Pinpoint the cell where the given text exists, returning its [x, y] midpoint coordinate. 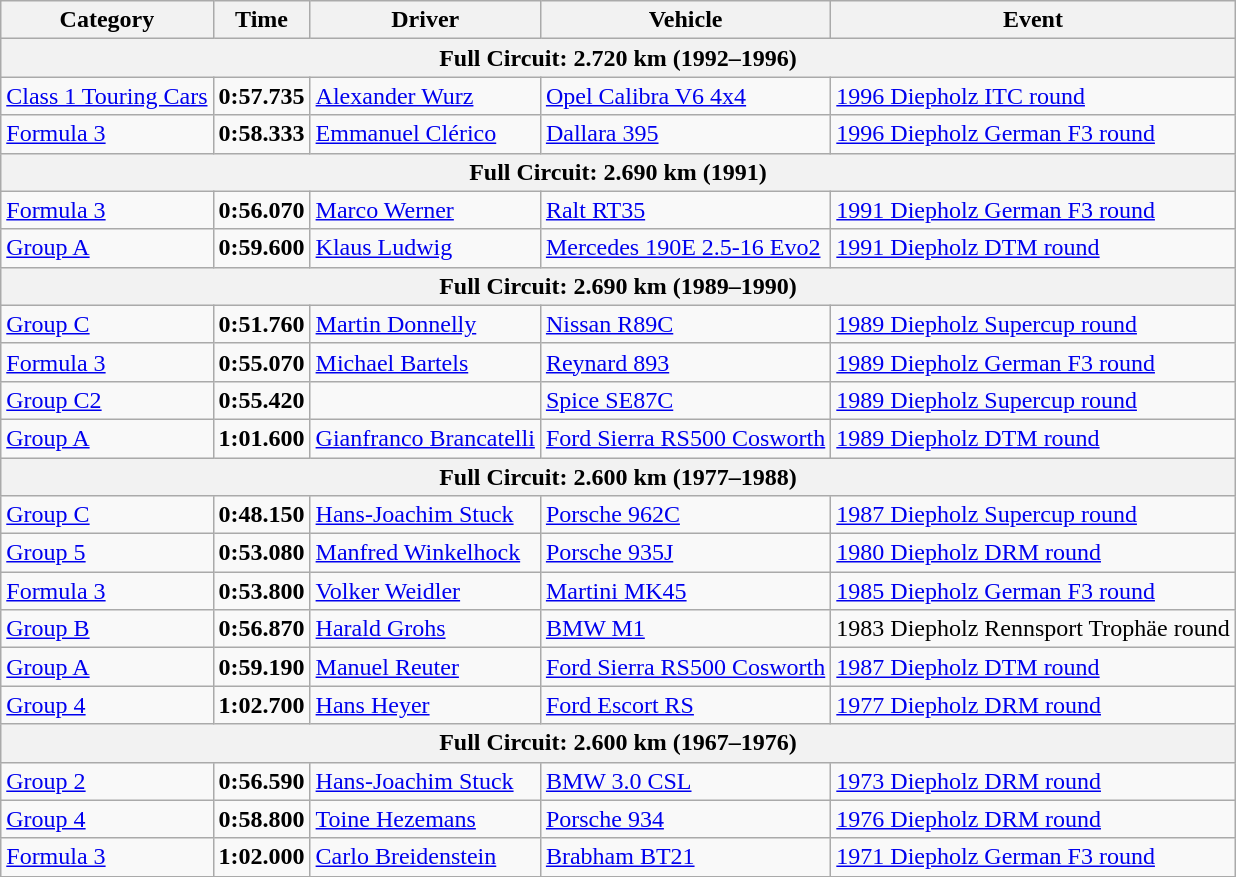
Klaus Ludwig [425, 248]
Ralt RT35 [685, 210]
Full Circuit: 2.720 km (1992–1996) [618, 58]
Porsche 962C [685, 515]
0:57.735 [262, 96]
1:02.700 [262, 705]
Category [107, 20]
Full Circuit: 2.690 km (1991) [618, 172]
Reynard 893 [685, 362]
Full Circuit: 2.600 km (1967–1976) [618, 743]
1989 Diepholz German F3 round [1033, 362]
Vehicle [685, 20]
Manfred Winkelhock [425, 553]
Alexander Wurz [425, 96]
0:58.800 [262, 819]
Gianfranco Brancatelli [425, 438]
Porsche 934 [685, 819]
1996 Diepholz German F3 round [1033, 134]
Opel Calibra V6 4x4 [685, 96]
1989 Diepholz DTM round [1033, 438]
Dallara 395 [685, 134]
Nissan R89C [685, 324]
0:53.080 [262, 553]
Brabham BT21 [685, 857]
Full Circuit: 2.690 km (1989–1990) [618, 286]
Group C2 [107, 400]
1991 Diepholz DTM round [1033, 248]
1971 Diepholz German F3 round [1033, 857]
1:02.000 [262, 857]
Michael Bartels [425, 362]
0:53.800 [262, 591]
Carlo Breidenstein [425, 857]
1:01.600 [262, 438]
1973 Diepholz DRM round [1033, 781]
Spice SE87C [685, 400]
1996 Diepholz ITC round [1033, 96]
0:51.760 [262, 324]
Martin Donnelly [425, 324]
Marco Werner [425, 210]
Porsche 935J [685, 553]
1985 Diepholz German F3 round [1033, 591]
Martini MK45 [685, 591]
0:58.333 [262, 134]
Manuel Reuter [425, 667]
Group 5 [107, 553]
BMW 3.0 CSL [685, 781]
Time [262, 20]
0:56.070 [262, 210]
0:55.070 [262, 362]
1977 Diepholz DRM round [1033, 705]
Group B [107, 629]
Group 2 [107, 781]
Hans Heyer [425, 705]
0:48.150 [262, 515]
Class 1 Touring Cars [107, 96]
Full Circuit: 2.600 km (1977–1988) [618, 477]
Harald Grohs [425, 629]
1991 Diepholz German F3 round [1033, 210]
1983 Diepholz Rennsport Trophäe round [1033, 629]
1987 Diepholz DTM round [1033, 667]
Event [1033, 20]
Driver [425, 20]
0:59.600 [262, 248]
0:56.590 [262, 781]
0:59.190 [262, 667]
Mercedes 190E 2.5-16 Evo2 [685, 248]
Ford Escort RS [685, 705]
Toine Hezemans [425, 819]
0:55.420 [262, 400]
BMW M1 [685, 629]
Emmanuel Clérico [425, 134]
1987 Diepholz Supercup round [1033, 515]
1976 Diepholz DRM round [1033, 819]
1980 Diepholz DRM round [1033, 553]
Volker Weidler [425, 591]
0:56.870 [262, 629]
